Find where the given text appears and provide that cell's center as [x, y] coordinate. 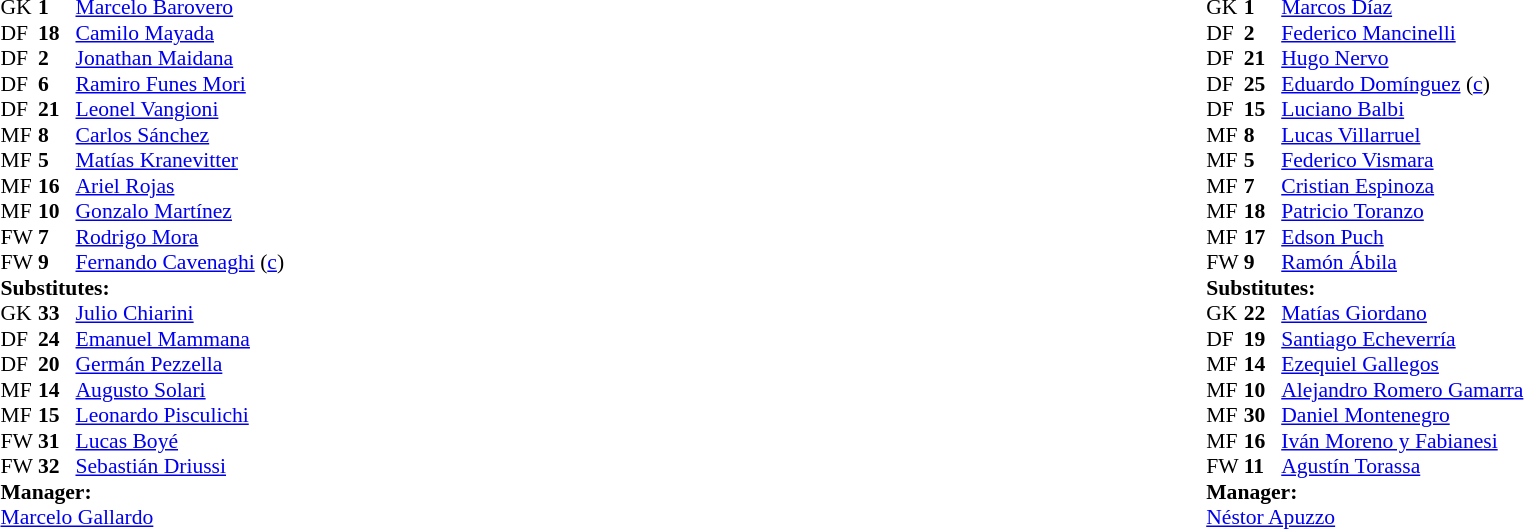
Fernando Cavenaghi (c) [180, 263]
Camilo Mayada [180, 33]
Jonathan Maidana [180, 59]
Lucas Boyé [180, 441]
24 [57, 339]
20 [57, 365]
Hugo Nervo [1402, 59]
Agustín Torassa [1402, 467]
Rodrigo Mora [180, 237]
22 [1263, 313]
25 [1263, 84]
30 [1263, 415]
33 [57, 313]
Luciano Balbi [1402, 109]
31 [57, 441]
Edson Puch [1402, 237]
Julio Chiarini [180, 313]
Leonel Vangioni [180, 109]
32 [57, 467]
17 [1263, 237]
Sebastián Driussi [180, 467]
Emanuel Mammana [180, 339]
Federico Mancinelli [1402, 33]
Matías Kranevitter [180, 161]
Federico Vismara [1402, 161]
Iván Moreno y Fabianesi [1402, 441]
Matías Giordano [1402, 313]
6 [57, 84]
Ariel Rojas [180, 186]
Augusto Solari [180, 390]
19 [1263, 339]
Daniel Montenegro [1402, 415]
Patricio Toranzo [1402, 211]
Santiago Echeverría [1402, 339]
Gonzalo Martínez [180, 211]
Ramiro Funes Mori [180, 84]
11 [1263, 467]
Ramón Ábila [1402, 263]
Leonardo Pisculichi [180, 415]
Ezequiel Gallegos [1402, 365]
Alejandro Romero Gamarra [1402, 390]
Lucas Villarruel [1402, 135]
Eduardo Domínguez (c) [1402, 84]
Germán Pezzella [180, 365]
Carlos Sánchez [180, 135]
Cristian Espinoza [1402, 186]
